Locate the cell with the specified text and output its (x, y) center coordinate. 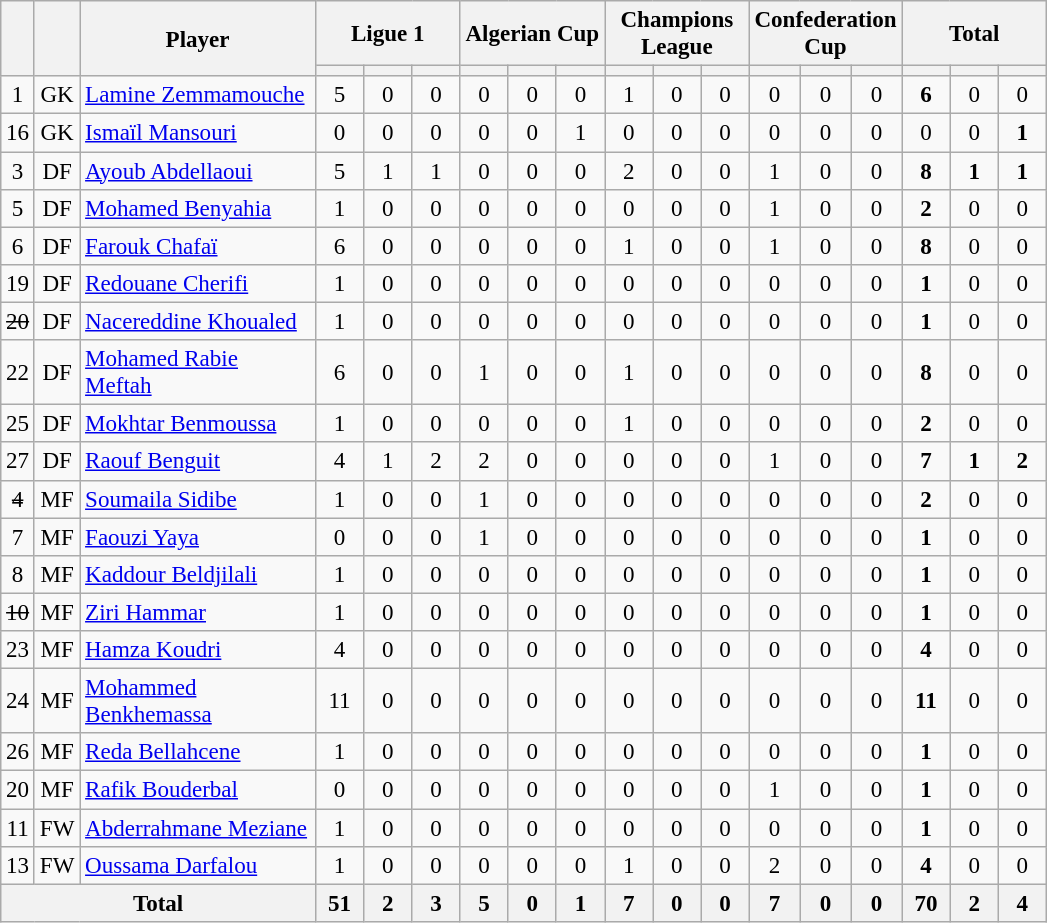
Mokhtar Benmoussa (198, 424)
Mohamed Rabie Meftah (198, 372)
Farouk Chafaï (198, 246)
Ayoub Abdellaoui (198, 171)
Algerian Cup (532, 34)
Faouzi Yaya (198, 537)
Soumaila Sidibe (198, 499)
Rafik Bouderbal (198, 790)
22 (18, 372)
23 (18, 650)
Redouane Cherifi (198, 284)
Raouf Benguit (198, 462)
Hamza Koudri (198, 650)
Champions League (678, 34)
51 (339, 903)
13 (18, 866)
25 (18, 424)
Ismaïl Mansouri (198, 133)
Confederation Cup (826, 34)
19 (18, 284)
Ziri Hammar (198, 612)
Ligue 1 (388, 34)
Mohamed Benyahia (198, 209)
24 (18, 702)
26 (18, 752)
Reda Bellahcene (198, 752)
10 (18, 612)
Oussama Darfalou (198, 866)
Kaddour Beldjilali (198, 575)
70 (926, 903)
Mohammed Benkhemassa (198, 702)
Nacereddine Khoualed (198, 322)
Player (198, 38)
16 (18, 133)
Lamine Zemmamouche (198, 95)
27 (18, 462)
Abderrahmane Meziane (198, 828)
